Identify which cell holds the provided text, then report its (X, Y) central coordinate. 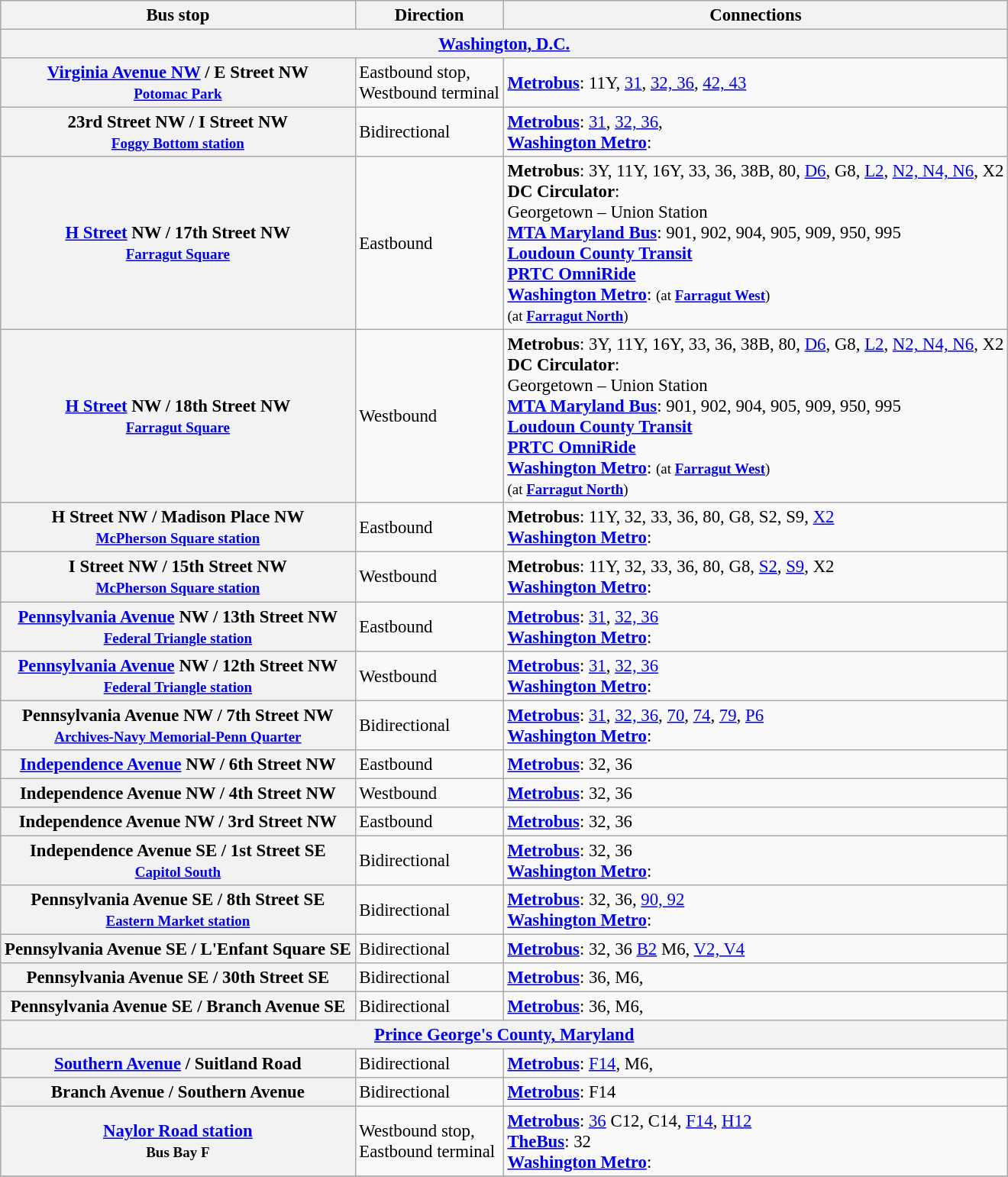
Washington, D.C. (504, 44)
H Street NW / 17th Street NWFarragut Square (178, 243)
Metrobus: 11Y, 31, 32, 36, 42, 43 (756, 82)
Bus stop (178, 15)
Metrobus: 32, 36 Washington Metro: (756, 860)
Metrobus: 31, 32, 36, Washington Metro: (756, 133)
Connections (756, 15)
Independence Avenue NW / 3rd Street NW (178, 822)
Independence Avenue SE / 1st Street SECapitol South (178, 860)
Pennsylvania Avenue SE / L'Enfant Square SE (178, 949)
23rd Street NW / I Street NWFoggy Bottom station (178, 133)
Prince George's County, Maryland (504, 1035)
Metrobus: 32, 36 B2 M6, V2, V4 (756, 949)
Metrobus: 32, 36, 90, 92 Washington Metro: (756, 910)
Westbound stop,Eastbound terminal (429, 1142)
H Street NW / Madison Place NWMcPherson Square station (178, 527)
Pennsylvania Avenue SE / 8th Street SEEastern Market station (178, 910)
Independence Avenue NW / 6th Street NW (178, 764)
Direction (429, 15)
Independence Avenue NW / 4th Street NW (178, 793)
Southern Avenue / Suitland Road (178, 1064)
Eastbound stop,Westbound terminal (429, 82)
H Street NW / 18th Street NWFarragut Square (178, 417)
Pennsylvania Avenue SE / 30th Street SE (178, 978)
Pennsylvania Avenue NW / 13th Street NWFederal Triangle station (178, 626)
Virginia Avenue NW / E Street NWPotomac Park (178, 82)
Pennsylvania Avenue NW / 12th Street NWFederal Triangle station (178, 675)
Pennsylvania Avenue NW / 7th Street NWArchives-Navy Memorial-Penn Quarter (178, 726)
Metrobus: 36 C12, C14, F14, H12 TheBus: 32 Washington Metro: (756, 1142)
Metrobus: 31, 32, 36, 70, 74, 79, P6 Washington Metro: (756, 726)
Naylor Road stationBus Bay F (178, 1142)
I Street NW / 15th Street NWMcPherson Square station (178, 577)
Branch Avenue / Southern Avenue (178, 1092)
Metrobus: F14, M6, (756, 1064)
Pennsylvania Avenue SE / Branch Avenue SE (178, 1007)
Metrobus: F14 (756, 1092)
